Determine the [X, Y] coordinate at the center of the cell enclosing the given text.  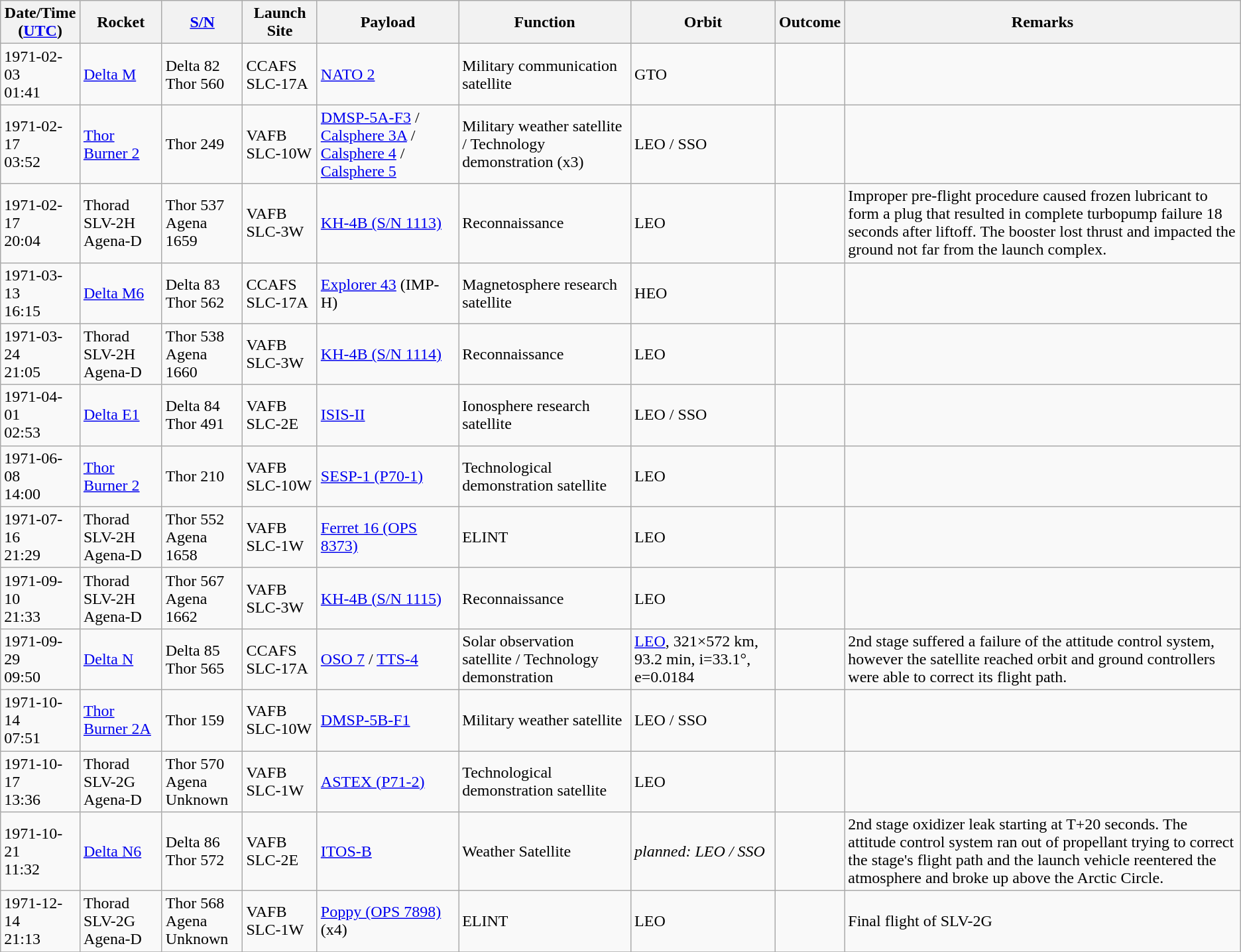
KH-4B (S/N 1113) [387, 223]
1971-10-1407:51 [40, 720]
LEO, 321×572 km, 93.2 min, i=33.1°, e=0.0184 [703, 659]
Thor 567Agena 1662 [202, 598]
Military communication satellite [545, 74]
Delta 85Thor 565 [202, 659]
Thor 568Agena Unknown [202, 922]
Explorer 43 (IMP-H) [387, 293]
Payload [387, 23]
Thor 570Agena Unknown [202, 781]
1971-06-0814:00 [40, 476]
Rocket [121, 23]
Delta 83Thor 562 [202, 293]
SESP-1 (P70-1) [387, 476]
Thor 249 [202, 145]
Delta 84Thor 491 [202, 415]
NATO 2 [387, 74]
Delta 86Thor 572 [202, 851]
1971-02-1703:52 [40, 145]
Delta M [121, 74]
planned: LEO / SSO [703, 851]
Thor 537Agena 1659 [202, 223]
ASTEX (P71-2) [387, 781]
HEO [703, 293]
Delta 82Thor 560 [202, 74]
Solar observation satellite / Technology demonstration [545, 659]
1971-12-1421:13 [40, 922]
Delta E1 [121, 415]
1971-10-2111:32 [40, 851]
1971-02-1720:04 [40, 223]
Thor Burner 2A [121, 720]
Thor 159 [202, 720]
Delta N [121, 659]
ITOS-B [387, 851]
ISIS-II [387, 415]
Function [545, 23]
1971-07-1621:29 [40, 537]
Final flight of SLV-2G [1042, 922]
S/N [202, 23]
Ferret 16 (OPS 8373) [387, 537]
Thor 552Agena 1658 [202, 537]
Weather Satellite [545, 851]
Poppy (OPS 7898) (x4) [387, 922]
Launch Site [280, 23]
DMSP-5A-F3 / Calsphere 3A / Calsphere 4 / Calsphere 5 [387, 145]
Outcome [809, 23]
1971-03-2421:05 [40, 354]
OSO 7 / TTS-4 [387, 659]
KH-4B (S/N 1115) [387, 598]
KH-4B (S/N 1114) [387, 354]
1971-09-2909:50 [40, 659]
Thor 538Agena 1660 [202, 354]
Magnetosphere research satellite [545, 293]
Delta M6 [121, 293]
Thor 210 [202, 476]
Date/Time(UTC) [40, 23]
Military weather satellite / Technology demonstration (x3) [545, 145]
DMSP-5B-F1 [387, 720]
1971-03-1316:15 [40, 293]
Military weather satellite [545, 720]
Orbit [703, 23]
GTO [703, 74]
Delta N6 [121, 851]
1971-02-0301:41 [40, 74]
Remarks [1042, 23]
1971-09-1021:33 [40, 598]
Ionosphere research satellite [545, 415]
1971-10-1713:36 [40, 781]
1971-04-0102:53 [40, 415]
